For the text-containing cell, return its midpoint in [X, Y] coordinate format. 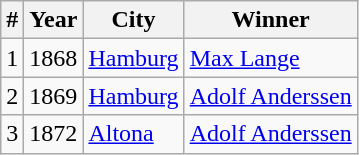
Max Lange [270, 58]
Winner [270, 20]
3 [12, 134]
1868 [54, 58]
City [134, 20]
Altona [134, 134]
Year [54, 20]
1872 [54, 134]
2 [12, 96]
1 [12, 58]
1869 [54, 96]
# [12, 20]
